Locate the cell with the specified text and output its (X, Y) center coordinate. 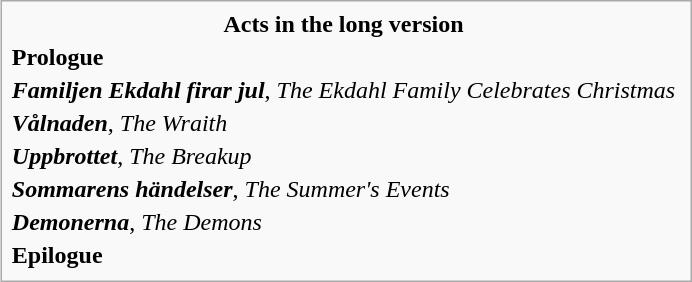
Demonerna, The Demons (343, 222)
Familjen Ekdahl firar jul, The Ekdahl Family Celebrates Christmas (343, 90)
Acts in the long version (343, 24)
Prologue (343, 57)
Epilogue (343, 255)
Vålnaden, The Wraith (343, 123)
Uppbrottet, The Breakup (343, 156)
Sommarens händelser, The Summer's Events (343, 189)
